Search for the cell housing the specified text and yield its [x, y] center coordinate. 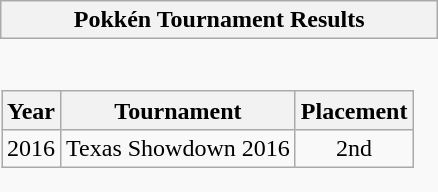
2nd [354, 148]
2016 [32, 148]
Tournament [178, 110]
Pokkén Tournament Results [220, 20]
Texas Showdown 2016 [178, 148]
Placement [354, 110]
Year [32, 110]
Year Tournament Placement 2016 Texas Showdown 2016 2nd [220, 116]
